Find where the given text appears and provide that cell's center as [X, Y] coordinate. 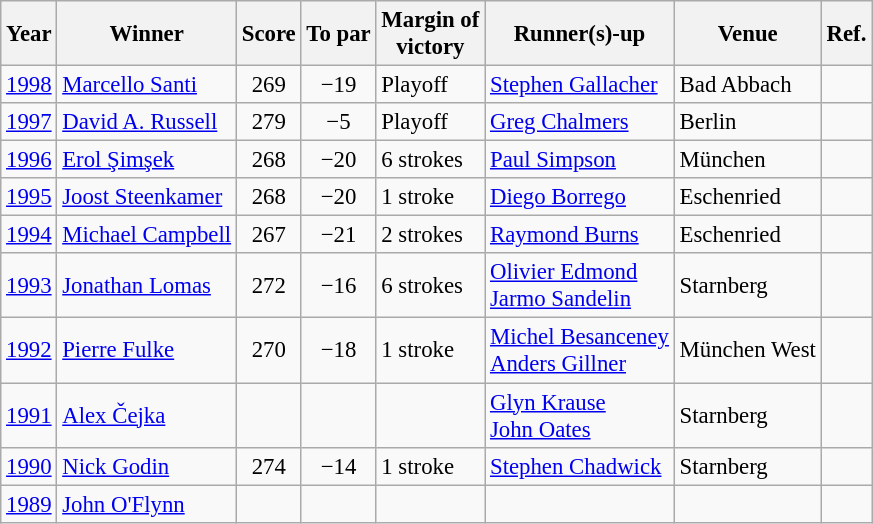
Joost Steenkamer [147, 197]
1992 [29, 350]
−19 [338, 85]
Glyn Krause John Oates [580, 416]
Bad Abbach [748, 85]
−5 [338, 122]
Score [268, 34]
München [748, 160]
−18 [338, 350]
−14 [338, 466]
Pierre Fulke [147, 350]
2 strokes [430, 235]
Year [29, 34]
David A. Russell [147, 122]
1993 [29, 286]
1990 [29, 466]
1998 [29, 85]
279 [268, 122]
1995 [29, 197]
Runner(s)-up [580, 34]
John O'Flynn [147, 504]
Paul Simpson [580, 160]
Venue [748, 34]
Ref. [846, 34]
Berlin [748, 122]
267 [268, 235]
To par [338, 34]
270 [268, 350]
1991 [29, 416]
1994 [29, 235]
269 [268, 85]
Michael Campbell [147, 235]
Erol Şimşek [147, 160]
−21 [338, 235]
Winner [147, 34]
1996 [29, 160]
1997 [29, 122]
Margin ofvictory [430, 34]
Stephen Gallacher [580, 85]
Jonathan Lomas [147, 286]
Raymond Burns [580, 235]
Diego Borrego [580, 197]
274 [268, 466]
−16 [338, 286]
Marcello Santi [147, 85]
Olivier Edmond Jarmo Sandelin [580, 286]
272 [268, 286]
Nick Godin [147, 466]
Michel Besanceney Anders Gillner [580, 350]
Stephen Chadwick [580, 466]
1989 [29, 504]
Alex Čejka [147, 416]
Greg Chalmers [580, 122]
München West [748, 350]
